Return the (X, Y) coordinate for the center point of the cell that contains the specified text.  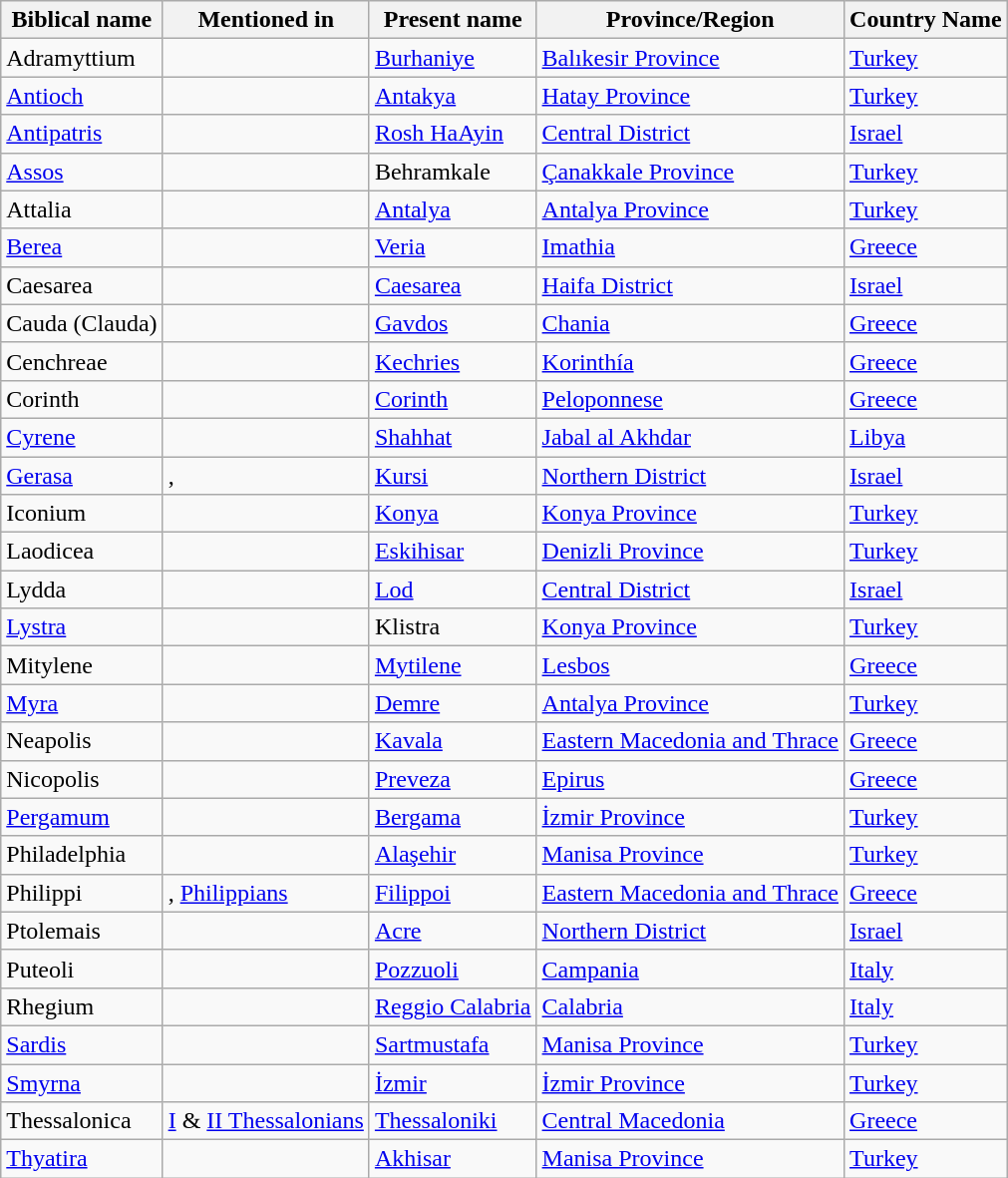
Antipatris (82, 134)
Libya (926, 437)
Konya (453, 514)
Lystra (82, 627)
Hatay Province (690, 96)
Imathia (690, 247)
I & II Thessalonians (265, 1121)
Cenchreae (82, 361)
Epirus (690, 779)
Mentioned in (265, 20)
Mitylene (82, 665)
Assos (82, 172)
Thessaloniki (453, 1121)
Philadelphia (82, 855)
Present name (453, 20)
Akhisar (453, 1159)
Neapolis (82, 741)
Antalya (453, 209)
Shahhat (453, 437)
Haifa District (690, 285)
Gavdos (453, 323)
Cauda (Clauda) (82, 323)
Thyatira (82, 1159)
Sardis (82, 1044)
Pozzuoli (453, 969)
Eskihisar (453, 552)
Jabal al Akhdar (690, 437)
Philippi (82, 893)
Sartmustafa (453, 1044)
, Philippians (265, 893)
Campania (690, 969)
Smyrna (82, 1082)
Calabria (690, 1006)
Demre (453, 703)
Korinthía (690, 361)
Mytilene (453, 665)
Kavala (453, 741)
Peloponnese (690, 399)
Pergamum (82, 817)
Filippoi (453, 893)
Denizli Province (690, 552)
Gerasa (82, 476)
Veria (453, 247)
Country Name (926, 20)
Ptolemais (82, 931)
Balıkesir Province (690, 58)
Lesbos (690, 665)
Antakya (453, 96)
Cyrene (82, 437)
Burhaniye (453, 58)
Klistra (453, 627)
Kursi (453, 476)
Bergama (453, 817)
Acre (453, 931)
Central Macedonia (690, 1121)
Iconium (82, 514)
Attalia (82, 209)
Lod (453, 589)
Chania (690, 323)
Berea (82, 247)
Preveza (453, 779)
Reggio Calabria (453, 1006)
Province/Region (690, 20)
, (265, 476)
Biblical name (82, 20)
Myra (82, 703)
Rhegium (82, 1006)
İzmir (453, 1082)
Lydda (82, 589)
Çanakkale Province (690, 172)
Rosh HaAyin (453, 134)
Laodicea (82, 552)
Alaşehir (453, 855)
Adramyttium (82, 58)
Antioch (82, 96)
Thessalonica (82, 1121)
Kechries (453, 361)
Puteoli (82, 969)
Nicopolis (82, 779)
Behramkale (453, 172)
